Determine the [x, y] coordinate at the center of the cell enclosing the given text.  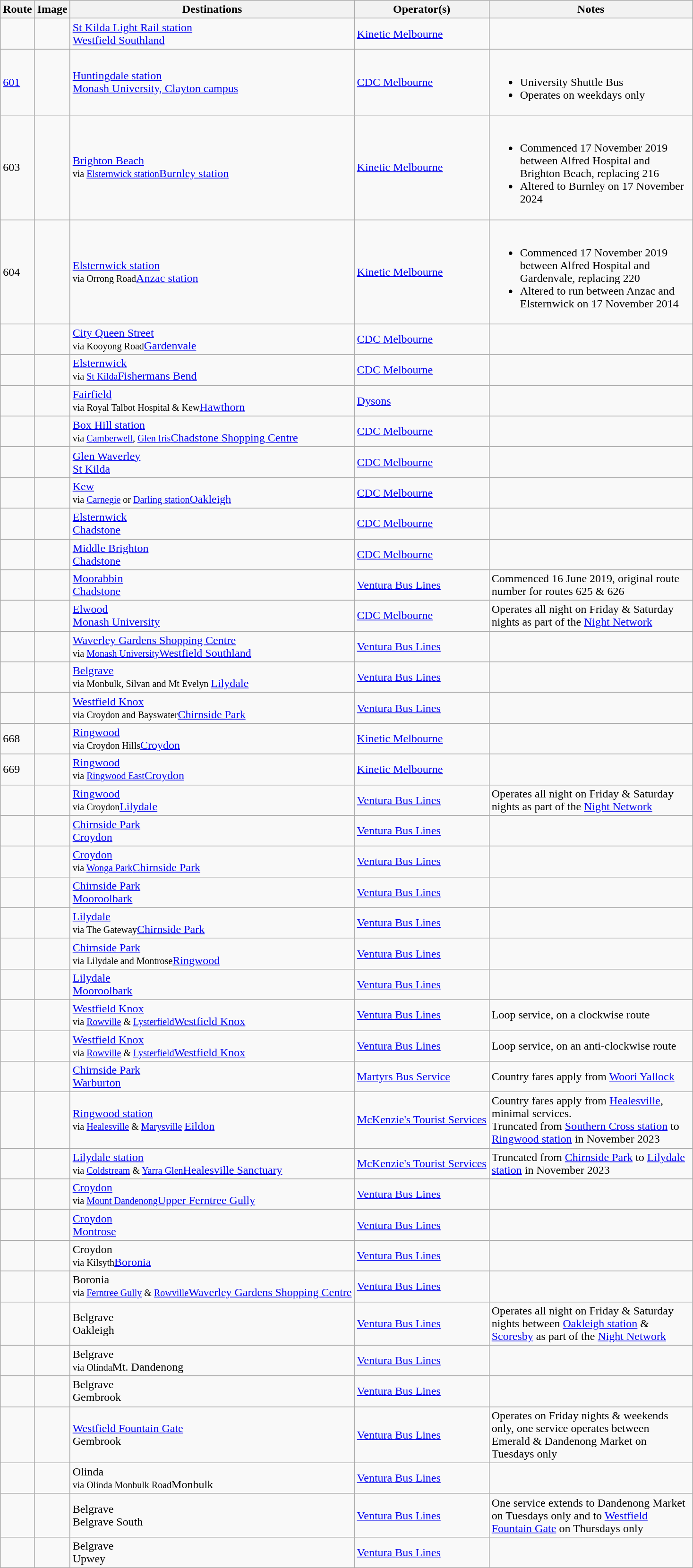
Operates on Friday nights & weekends only, one service operates between Emerald & Dandenong Market on Tuesdays only [590, 1434]
Loop service, on a clockwise route [590, 1015]
Waverley Gardens Shopping Centre via Monash UniversityWestfield Southland [212, 647]
BelgraveBelgrave South [212, 1515]
LilydaleMooroolbark [212, 984]
Commenced 17 November 2019 between Alfred Hospital and Gardenvale, replacing 220Altered to run between Anzac and Elsternwick on 17 November 2014 [590, 272]
Route [17, 9]
Lilydale station via Coldstream & Yarra GlenHealesville Sanctuary [212, 1163]
Croydonvia Mount DandenongUpper Ferntree Gully [212, 1195]
BelgraveUpwey [212, 1552]
Ringwoodvia Croydon HillsCroydon [212, 738]
Brighton Beachvia Elsternwick stationBurnley station [212, 167]
Ringwoodvia Ringwood EastCroydon [212, 770]
Box Hill stationvia Camberwell, Glen IrisChadstone Shopping Centre [212, 432]
Ringwood station via Healesville & Marysville Eildon [212, 1120]
668 [17, 738]
Westfield Knoxvia Croydon and BayswaterChirnside Park [212, 708]
603 [17, 167]
Chirnside ParkCroydon [212, 831]
BelgraveOakleigh [212, 1323]
Chirnside ParkMooroolbark [212, 892]
Fairfieldvia Royal Talbot Hospital & KewHawthorn [212, 400]
Huntingdale stationMonash University, Clayton campus [212, 82]
ElsternwickChadstone [212, 523]
Chirnside Parkvia Lilydale and MontroseRingwood [212, 954]
ElwoodMonash University [212, 616]
Commenced 17 November 2019 between Alfred Hospital and Brighton Beach, replacing 216Altered to Burnley on 17 November 2024 [590, 167]
604 [17, 272]
Truncated from Chirnside Park to Lilydale station in November 2023 [590, 1163]
Belgravevia OlindaMt. Dandenong [212, 1361]
City Queen Streetvia Kooyong RoadGardenvale [212, 339]
Country fares apply from Healesville, minimal services.Truncated from Southern Cross station to Ringwood station in November 2023 [590, 1120]
Glen WaverleySt Kilda [212, 462]
Croydonvia KilsythBoronia [212, 1256]
Kewvia Carnegie or Darling stationOakleigh [212, 493]
Dysons [421, 400]
Ringwoodvia CroydonLilydale [212, 800]
601 [17, 82]
Elsternwickvia St KildaFishermans Bend [212, 370]
Loop service, on an anti-clockwise route [590, 1045]
Image [52, 9]
CroydonMontrose [212, 1225]
Belgrave via Monbulk, Silvan and Mt Evelyn Lilydale [212, 677]
Elsternwick stationvia Orrong RoadAnzac station [212, 272]
MoorabbinChadstone [212, 585]
Chirnside ParkWarburton [212, 1076]
Operator(s) [421, 9]
Olindavia Olinda Monbulk RoadMonbulk [212, 1478]
University Shuttle BusOperates on weekdays only [590, 82]
Lilydalevia The GatewayChirnside Park [212, 923]
Operates all night on Friday & Saturday nights between Oakleigh station & Scoresby as part of the Night Network [590, 1323]
Notes [590, 9]
Westfield Fountain GateGembrook [212, 1434]
Croydonvia Wonga ParkChirnside Park [212, 861]
One service extends to Dandenong Market on Tuesdays only and to Westfield Fountain Gate on Thursdays only [590, 1515]
BelgraveGembrook [212, 1391]
Martyrs Bus Service [421, 1076]
669 [17, 770]
Destinations [212, 9]
St Kilda Light Rail stationWestfield Southland [212, 34]
Boroniavia Ferntree Gully & RowvilleWaverley Gardens Shopping Centre [212, 1286]
Commenced 16 June 2019, original route number for routes 625 & 626 [590, 585]
Country fares apply from Woori Yallock [590, 1076]
Middle BrightonChadstone [212, 554]
